Scan for the cell matching the given text and deliver its (x, y) coordinate at center. 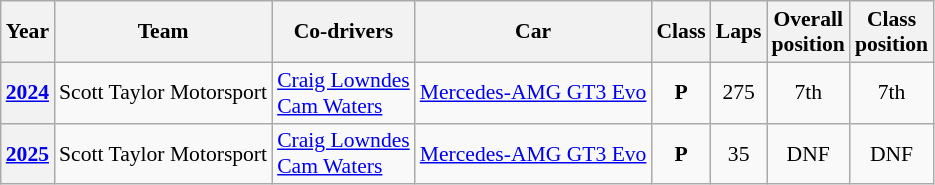
2025 (28, 154)
2024 (28, 92)
Classposition (892, 32)
Class (680, 32)
275 (739, 92)
35 (739, 154)
Co-drivers (344, 32)
Laps (739, 32)
Team (163, 32)
Year (28, 32)
Car (534, 32)
Overallposition (808, 32)
